Search for the cell housing the specified text and yield its (x, y) center coordinate. 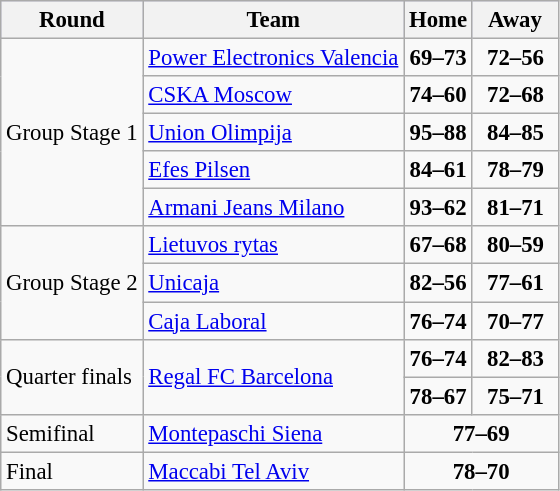
Power Electronics Valencia (274, 58)
Group Stage 1 (72, 133)
Unicaja (274, 283)
72–68 (515, 95)
77–69 (482, 433)
Montepaschi Siena (274, 433)
Quarter finals (72, 376)
82–83 (515, 358)
Efes Pilsen (274, 170)
72–56 (515, 58)
Maccabi Tel Aviv (274, 471)
78–67 (438, 396)
Armani Jeans Milano (274, 208)
84–85 (515, 133)
Union Olimpija (274, 133)
80–59 (515, 245)
CSKA Moscow (274, 95)
Home (438, 20)
84–61 (438, 170)
Round (72, 20)
74–60 (438, 95)
81–71 (515, 208)
95–88 (438, 133)
82–56 (438, 283)
78–79 (515, 170)
93–62 (438, 208)
67–68 (438, 245)
75–71 (515, 396)
Team (274, 20)
Final (72, 471)
78–70 (482, 471)
Caja Laboral (274, 321)
Away (515, 20)
Group Stage 2 (72, 282)
Lietuvos rytas (274, 245)
Semifinal (72, 433)
Regal FC Barcelona (274, 376)
69–73 (438, 58)
77–61 (515, 283)
70–77 (515, 321)
